Return (x, y) of the center of cell containing provided text 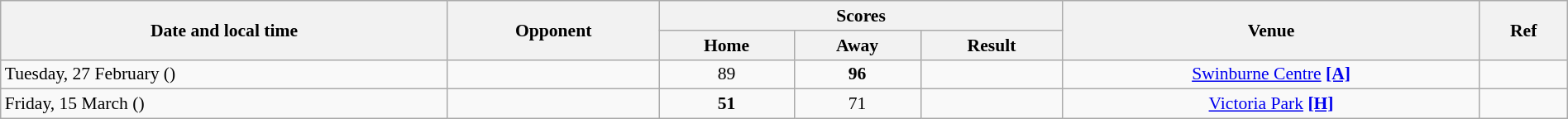
Swinburne Centre [A] (1271, 74)
Date and local time (225, 30)
Away (857, 45)
Scores (861, 16)
89 (726, 74)
Opponent (553, 30)
51 (726, 104)
Friday, 15 March () (225, 104)
Tuesday, 27 February () (225, 74)
Ref (1523, 30)
Victoria Park [H] (1271, 104)
96 (857, 74)
Home (726, 45)
Venue (1271, 30)
Result (992, 45)
71 (857, 104)
